For the text-containing cell, return its midpoint in (X, Y) coordinate format. 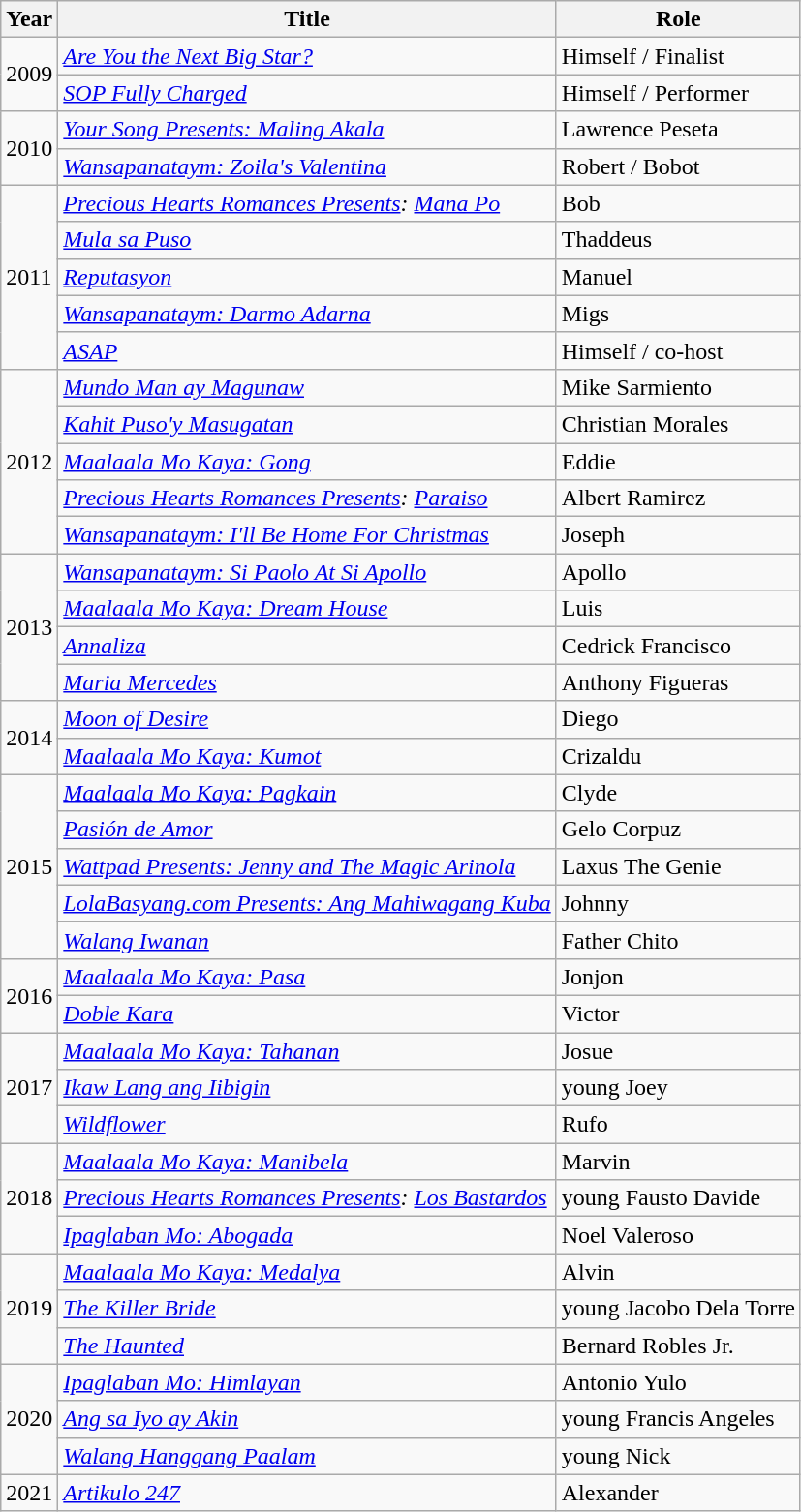
Ang sa Iyo ay Akin (307, 1419)
2016 (29, 995)
Maalaala Mo Kaya: Dream House (307, 609)
2019 (29, 1309)
2012 (29, 461)
young Joey (678, 1088)
The Haunted (307, 1346)
Josue (678, 1050)
Ipaglaban Mo: Abogada (307, 1235)
Wattpad Presents: Jenny and The Magic Arinola (307, 866)
Father Chito (678, 940)
Noel Valeroso (678, 1235)
Himself / co-host (678, 350)
Alexander (678, 1493)
LolaBasyang.com Presents: Ang Mahiwagang Kuba (307, 903)
Bob (678, 203)
Laxus The Genie (678, 866)
Mundo Man ay Magunaw (307, 387)
Marvin (678, 1162)
2021 (29, 1493)
Himself / Finalist (678, 56)
Doble Kara (307, 1013)
The Killer Bride (307, 1309)
Wansapanataym: Si Paolo At Si Apollo (307, 572)
Gelo Corpuz (678, 830)
Albert Ramirez (678, 499)
Your Song Presents: Maling Akala (307, 130)
2018 (29, 1198)
Wildflower (307, 1125)
Luis (678, 609)
young Jacobo Dela Torre (678, 1309)
Maalaala Mo Kaya: Pagkain (307, 793)
Christian Morales (678, 424)
Jonjon (678, 977)
Year (29, 19)
Walang Hanggang Paalam (307, 1456)
Thaddeus (678, 240)
Johnny (678, 903)
Maalaala Mo Kaya: Gong (307, 462)
young Francis Angeles (678, 1419)
2020 (29, 1419)
2010 (29, 148)
Apollo (678, 572)
Maalaala Mo Kaya: Tahanan (307, 1050)
SOP Fully Charged (307, 93)
Eddie (678, 462)
Maalaala Mo Kaya: Medalya (307, 1272)
Maalaala Mo Kaya: Manibela (307, 1162)
Robert / Bobot (678, 166)
2011 (29, 277)
Reputasyon (307, 277)
Wansapanataym: I'll Be Home For Christmas (307, 535)
Ikaw Lang ang Iibigin (307, 1088)
Clyde (678, 793)
2017 (29, 1087)
Wansapanataym: Darmo Adarna (307, 314)
Precious Hearts Romances Presents: Los Bastardos (307, 1198)
Himself / Performer (678, 93)
Wansapanataym: Zoila's Valentina (307, 166)
2009 (29, 75)
Manuel (678, 277)
Cedrick Francisco (678, 646)
Joseph (678, 535)
Title (307, 19)
young Fausto Davide (678, 1198)
Walang Iwanan (307, 940)
Maria Mercedes (307, 682)
Migs (678, 314)
Antonio Yulo (678, 1382)
Rufo (678, 1125)
Lawrence Peseta (678, 130)
Victor (678, 1013)
Precious Hearts Romances Presents: Mana Po (307, 203)
Are You the Next Big Star? (307, 56)
Maalaala Mo Kaya: Pasa (307, 977)
Bernard Robles Jr. (678, 1346)
Ipaglaban Mo: Himlayan (307, 1382)
2013 (29, 627)
Kahit Puso'y Masugatan (307, 424)
Maalaala Mo Kaya: Kumot (307, 756)
Anthony Figueras (678, 682)
Role (678, 19)
Moon of Desire (307, 719)
2014 (29, 738)
ASAP (307, 350)
Mula sa Puso (307, 240)
Alvin (678, 1272)
2015 (29, 866)
Artikulo 247 (307, 1493)
Crizaldu (678, 756)
Annaliza (307, 646)
Pasión de Amor (307, 830)
young Nick (678, 1456)
Precious Hearts Romances Presents: Paraiso (307, 499)
Diego (678, 719)
Mike Sarmiento (678, 387)
